Determine the (x, y) coordinate at the center of the cell enclosing the given text.  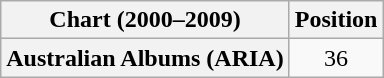
36 (336, 58)
Position (336, 20)
Australian Albums (ARIA) (145, 58)
Chart (2000–2009) (145, 20)
